Search for the cell housing the specified text and yield its [x, y] center coordinate. 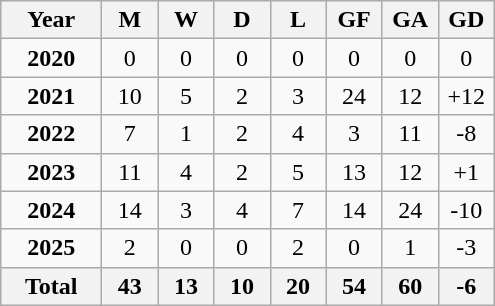
+12 [466, 96]
Year [52, 20]
-10 [466, 210]
2025 [52, 248]
-6 [466, 286]
2021 [52, 96]
D [242, 20]
GD [466, 20]
43 [130, 286]
-8 [466, 134]
60 [410, 286]
+1 [466, 172]
2023 [52, 172]
2022 [52, 134]
-3 [466, 248]
54 [354, 286]
M [130, 20]
2024 [52, 210]
2020 [52, 58]
W [186, 20]
Total [52, 286]
GA [410, 20]
20 [298, 286]
GF [354, 20]
L [298, 20]
